Locate the cell with the specified text and output its [X, Y] center coordinate. 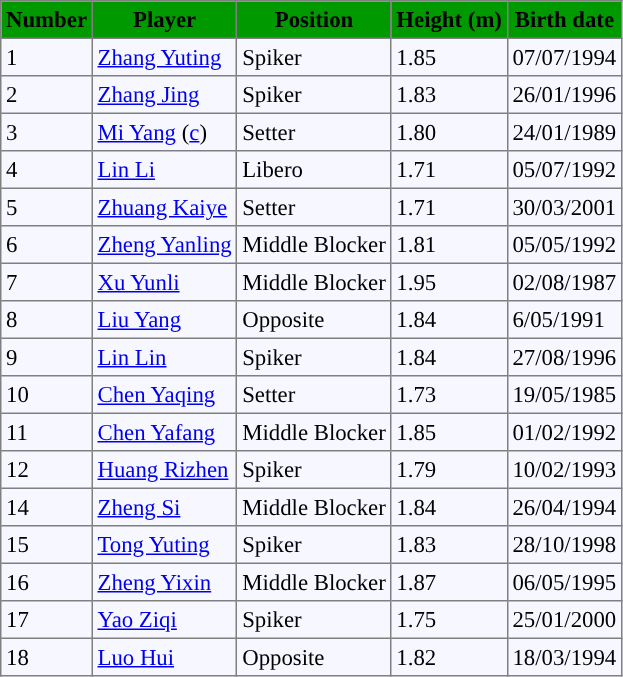
26/01/1996 [564, 95]
14 [47, 507]
28/10/1998 [564, 545]
Chen Yaqing [164, 395]
1.81 [449, 245]
1.82 [449, 657]
Xu Yunli [164, 282]
10/02/1993 [564, 470]
26/04/1994 [564, 507]
02/08/1987 [564, 282]
Zheng Yixin [164, 582]
10 [47, 395]
Luo Hui [164, 657]
8 [47, 320]
01/02/1992 [564, 432]
05/05/1992 [564, 245]
25/01/2000 [564, 620]
17 [47, 620]
15 [47, 545]
Mi Yang (c) [164, 132]
24/01/1989 [564, 132]
1.79 [449, 470]
Zhang Yuting [164, 57]
1.87 [449, 582]
Chen Yafang [164, 432]
05/07/1992 [564, 170]
Position [314, 20]
9 [47, 357]
Zhuang Kaiye [164, 207]
Height (m) [449, 20]
Zhang Jing [164, 95]
4 [47, 170]
12 [47, 470]
2 [47, 95]
06/05/1995 [564, 582]
Player [164, 20]
6 [47, 245]
16 [47, 582]
Lin Li [164, 170]
19/05/1985 [564, 395]
1.80 [449, 132]
18/03/1994 [564, 657]
Libero [314, 170]
Yao Ziqi [164, 620]
5 [47, 207]
11 [47, 432]
Huang Rizhen [164, 470]
27/08/1996 [564, 357]
1 [47, 57]
Liu Yang [164, 320]
Lin Lin [164, 357]
6/05/1991 [564, 320]
Number [47, 20]
18 [47, 657]
1.73 [449, 395]
Zheng Si [164, 507]
Tong Yuting [164, 545]
3 [47, 132]
1.95 [449, 282]
Zheng Yanling [164, 245]
07/07/1994 [564, 57]
30/03/2001 [564, 207]
7 [47, 282]
1.75 [449, 620]
Birth date [564, 20]
